For the text-containing cell, return its midpoint in (x, y) coordinate format. 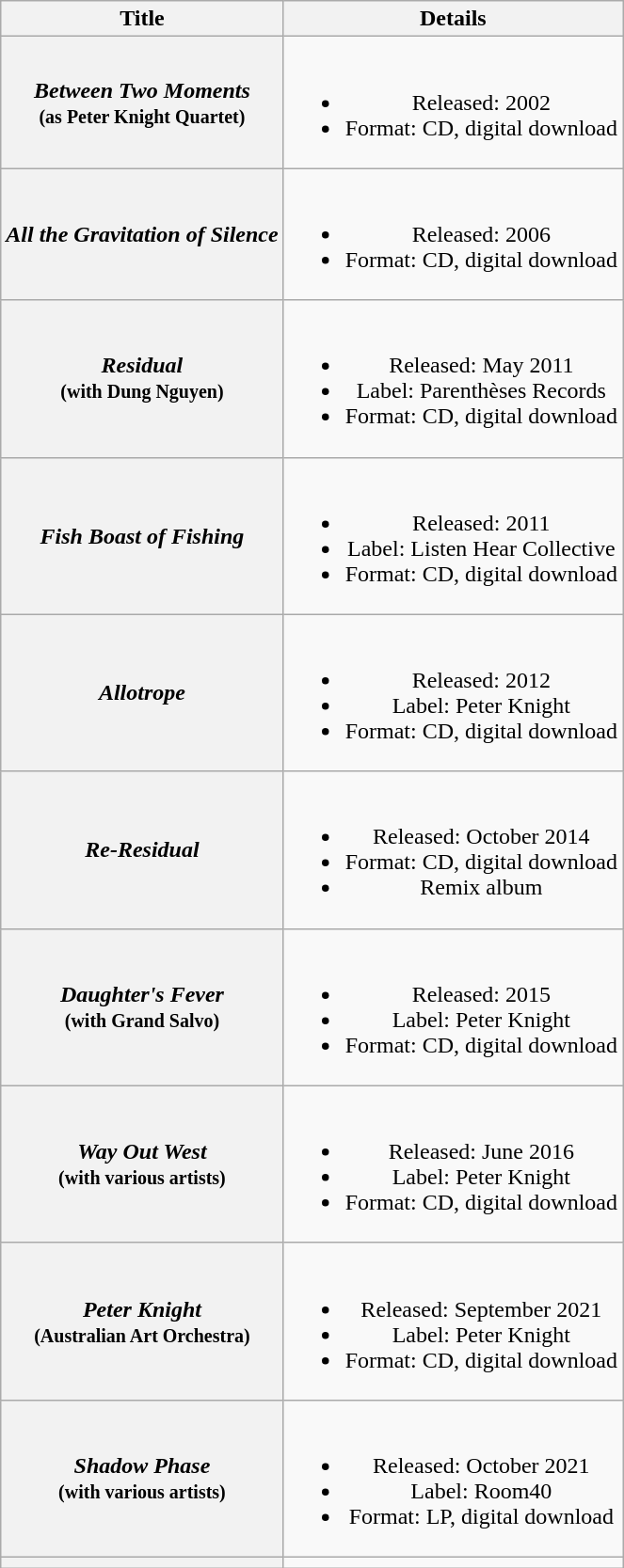
Residual (with Dung Nguyen) (142, 378)
All the Gravitation of Silence (142, 234)
Title (142, 19)
Released: 2012Label: Peter KnightFormat: CD, digital download (453, 692)
Released: 2015Label: Peter KnightFormat: CD, digital download (453, 1006)
Released: June 2016Label: Peter KnightFormat: CD, digital download (453, 1164)
Way Out West (with various artists) (142, 1164)
Shadow Phase (with various artists) (142, 1479)
Peter Knight (Australian Art Orchestra) (142, 1321)
Released: 2002Format: CD, digital download (453, 103)
Re-Residual (142, 850)
Released: May 2011Label: Parenthèses RecordsFormat: CD, digital download (453, 378)
Released: October 2021Label: Room40Format: LP, digital download (453, 1479)
Allotrope (142, 692)
Released: 2011Label: Listen Hear CollectiveFormat: CD, digital download (453, 536)
Daughter's Fever (with Grand Salvo) (142, 1006)
Released: September 2021Label: Peter KnightFormat: CD, digital download (453, 1321)
Released: October 2014Format: CD, digital downloadRemix album (453, 850)
Details (453, 19)
Between Two Moments (as Peter Knight Quartet) (142, 103)
Released: 2006Format: CD, digital download (453, 234)
Fish Boast of Fishing (142, 536)
